Return (x, y) of the center of cell containing provided text 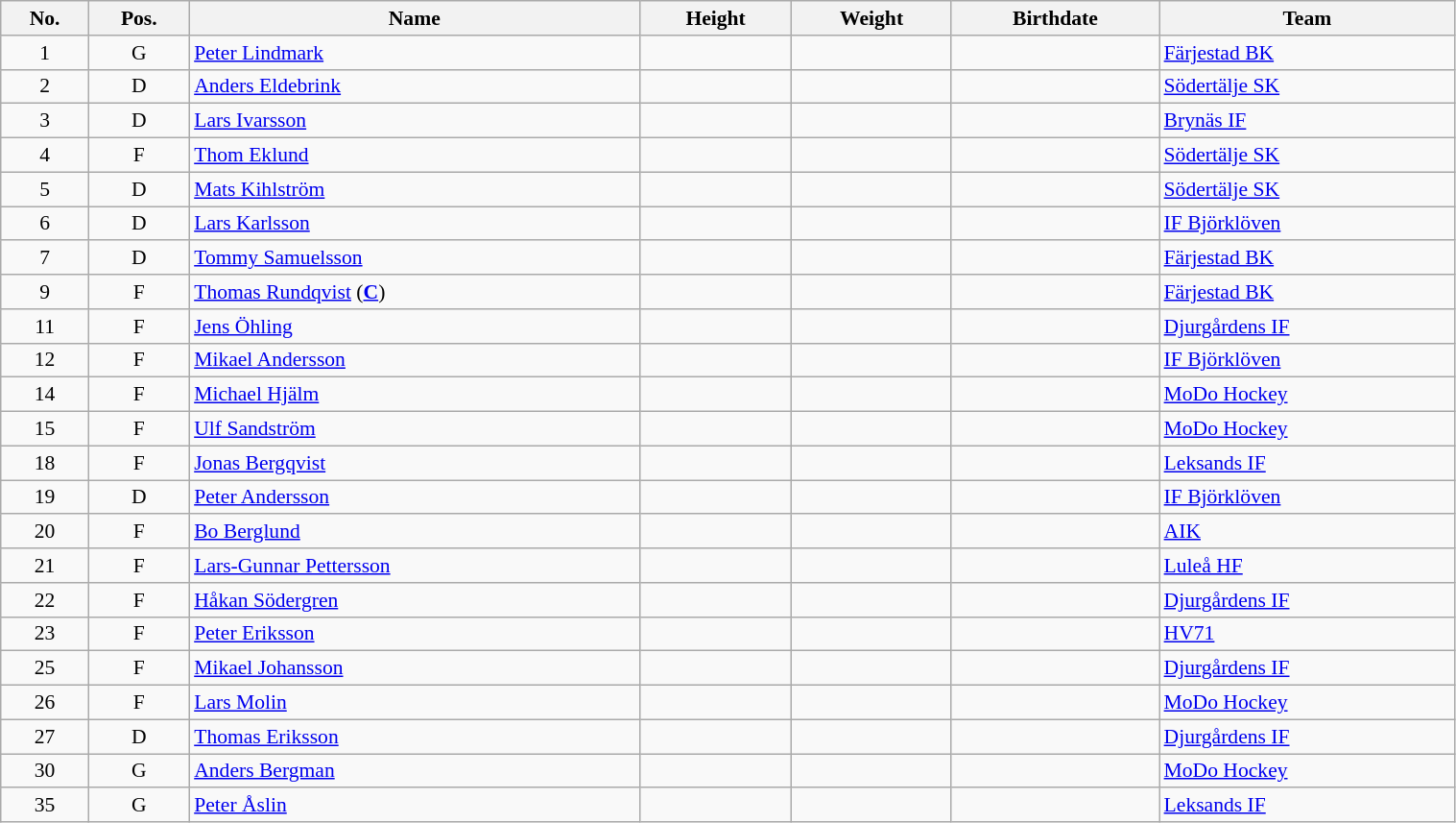
7 (45, 258)
Thom Eklund (415, 156)
Brynäs IF (1307, 121)
Mats Kihlström (415, 189)
Team (1307, 18)
Height (716, 18)
No. (45, 18)
Thomas Rundqvist (C) (415, 292)
18 (45, 463)
5 (45, 189)
Peter Lindmark (415, 53)
14 (45, 395)
Weight (871, 18)
Mikael Johansson (415, 668)
Peter Åslin (415, 806)
Mikael Andersson (415, 360)
Lars-Gunnar Pettersson (415, 566)
11 (45, 327)
AIK (1307, 532)
Thomas Eriksson (415, 737)
9 (45, 292)
Lars Karlsson (415, 224)
19 (45, 497)
Bo Berglund (415, 532)
Jens Öhling (415, 327)
15 (45, 429)
Jonas Bergqvist (415, 463)
21 (45, 566)
Birthdate (1055, 18)
22 (45, 600)
35 (45, 806)
Anders Eldebrink (415, 86)
Tommy Samuelsson (415, 258)
HV71 (1307, 634)
Lars Molin (415, 703)
Michael Hjälm (415, 395)
1 (45, 53)
26 (45, 703)
6 (45, 224)
27 (45, 737)
Pos. (138, 18)
Peter Andersson (415, 497)
Håkan Södergren (415, 600)
3 (45, 121)
Anders Bergman (415, 771)
12 (45, 360)
Name (415, 18)
Peter Eriksson (415, 634)
20 (45, 532)
Lars Ivarsson (415, 121)
30 (45, 771)
23 (45, 634)
Ulf Sandström (415, 429)
2 (45, 86)
Luleå HF (1307, 566)
25 (45, 668)
4 (45, 156)
